Return [X, Y] of the center of cell containing provided text 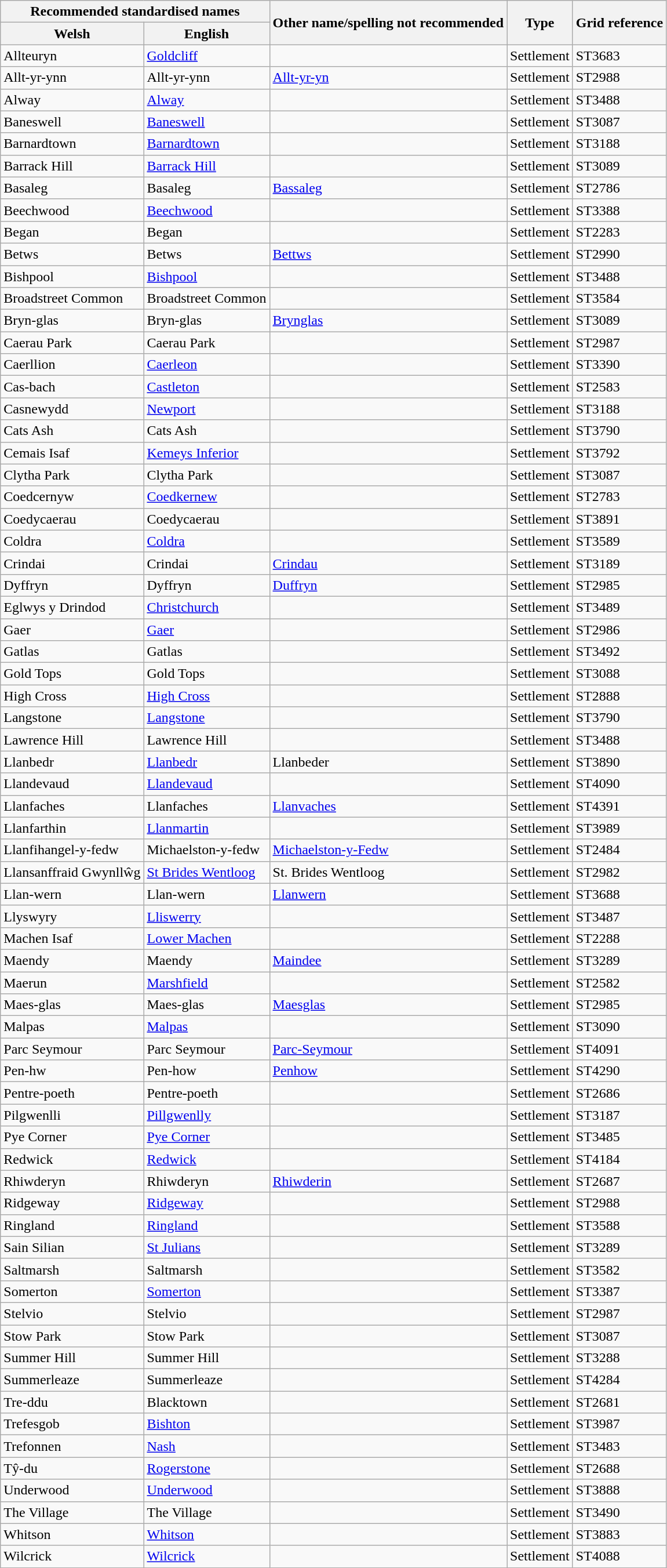
Llanbeder [388, 762]
ST2583 [619, 387]
Coedcernyw [72, 497]
Casnewydd [72, 409]
Pen-hw [72, 1071]
ST3492 [619, 652]
Coedkernew [206, 497]
Trefesgob [72, 1424]
ST3584 [619, 299]
St Brides Wentloog [206, 872]
ST4391 [619, 806]
Llanmartin [206, 828]
Crindau [388, 563]
ST2681 [619, 1402]
ST2686 [619, 1093]
ST2982 [619, 872]
ST3390 [619, 365]
Llanwern [388, 894]
ST3891 [619, 519]
Tre-ddu [72, 1402]
Goldcliff [206, 56]
Maindee [388, 960]
ST4184 [619, 1159]
Castleton [206, 387]
Parc-Seymour [388, 1049]
ST4284 [619, 1380]
Brynglas [388, 321]
Eglwys y Drindod [72, 607]
Tŷ-du [72, 1468]
ST3588 [619, 1225]
ST2484 [619, 850]
ST3890 [619, 762]
ST2786 [619, 188]
ST3187 [619, 1115]
Newport [206, 409]
Michaelston-y-fedw [206, 850]
Blacktown [206, 1402]
ST2582 [619, 983]
Rogerstone [206, 1468]
ST3088 [619, 674]
Grid reference [619, 23]
ST3989 [619, 828]
ST3883 [619, 1534]
Rhiwderin [388, 1181]
ST3490 [619, 1512]
Allt-yr-yn [388, 78]
ST3388 [619, 210]
Christchurch [206, 607]
ST2990 [619, 254]
ST3387 [619, 1291]
ST4091 [619, 1049]
ST2986 [619, 629]
Llanvaches [388, 806]
Machen Isaf [72, 938]
ST3189 [619, 563]
ST3489 [619, 607]
Kemeys Inferior [206, 453]
ST2888 [619, 696]
Pen-how [206, 1071]
ST3483 [619, 1446]
Cas-bach [72, 387]
ST3888 [619, 1490]
Other name/spelling not recommended [388, 23]
ST3582 [619, 1269]
Lower Machen [206, 938]
ST3589 [619, 541]
Maerun [72, 983]
ST3487 [619, 916]
ST3683 [619, 56]
ST4090 [619, 784]
Cemais Isaf [72, 453]
Llyswyry [72, 916]
Marshfield [206, 983]
St Julians [206, 1247]
ST3090 [619, 1027]
Michaelston-y-Fedw [388, 850]
Maesglas [388, 1005]
Recommended standardised names [135, 12]
ST2283 [619, 232]
ST2688 [619, 1468]
Bettws [388, 254]
Llansanffraid Gwynllŵg [72, 872]
Allteuryn [72, 56]
ST3792 [619, 453]
Duffryn [388, 585]
Caerleon [206, 365]
ST4290 [619, 1071]
Welsh [72, 34]
ST2687 [619, 1181]
Penhow [388, 1071]
Bishton [206, 1424]
Llanfarthin [72, 828]
Pilgwenlli [72, 1115]
ST3987 [619, 1424]
English [206, 34]
Lliswerry [206, 916]
ST3688 [619, 894]
ST2783 [619, 497]
Caerllion [72, 365]
ST3485 [619, 1137]
ST4088 [619, 1556]
Pillgwenlly [206, 1115]
ST3288 [619, 1358]
Type [540, 23]
Bassaleg [388, 188]
ST2288 [619, 938]
St. Brides Wentloog [388, 872]
Llanfihangel-y-fedw [72, 850]
Trefonnen [72, 1446]
Sain Silian [72, 1247]
Nash [206, 1446]
